Identify which cell holds the provided text, then report its (x, y) central coordinate. 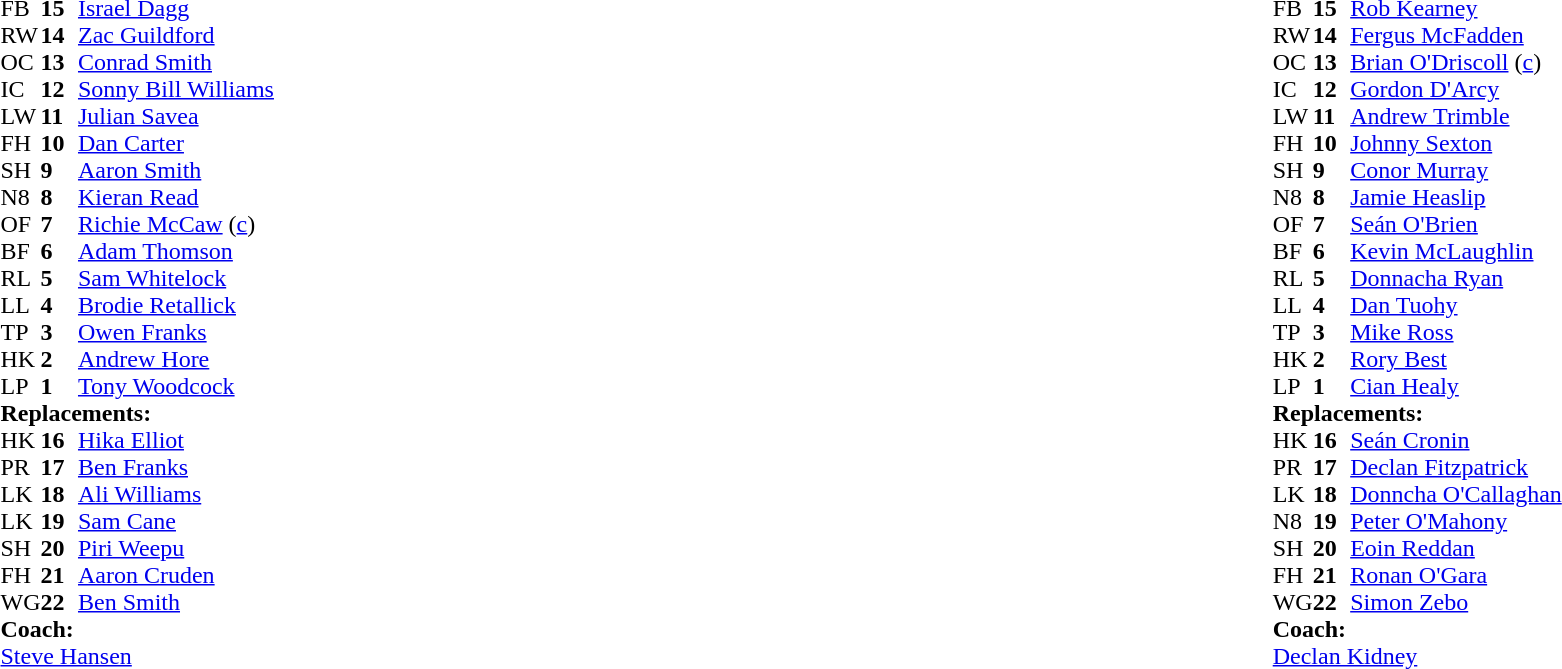
Kieran Read (176, 198)
Sonny Bill Williams (176, 90)
Donnacha Ryan (1456, 278)
Tony Woodcock (176, 386)
Richie McCaw (c) (176, 224)
Brodie Retallick (176, 306)
Aaron Smith (176, 170)
Cian Healy (1456, 386)
Aaron Cruden (176, 576)
Brian O'Driscoll (c) (1456, 62)
Simon Zebo (1456, 602)
Declan Kidney (1418, 656)
Julian Savea (176, 116)
Sam Cane (176, 522)
Dan Tuohy (1456, 306)
Ronan O'Gara (1456, 576)
Ben Franks (176, 468)
Gordon D'Arcy (1456, 90)
Fergus McFadden (1456, 36)
Seán O'Brien (1456, 224)
Rory Best (1456, 360)
Sam Whitelock (176, 278)
Ali Williams (176, 494)
Hika Elliot (176, 440)
Adam Thomson (176, 252)
Eoin Reddan (1456, 548)
Peter O'Mahony (1456, 522)
Seán Cronin (1456, 440)
Conrad Smith (176, 62)
Johnny Sexton (1456, 144)
Jamie Heaslip (1456, 198)
Andrew Hore (176, 360)
Andrew Trimble (1456, 116)
Dan Carter (176, 144)
Piri Weepu (176, 548)
Owen Franks (176, 332)
Declan Fitzpatrick (1456, 468)
Donncha O'Callaghan (1456, 494)
Ben Smith (176, 602)
Kevin McLaughlin (1456, 252)
Mike Ross (1456, 332)
Steve Hansen (136, 656)
Zac Guildford (176, 36)
Conor Murray (1456, 170)
